Pinpoint the cell where the given text exists, returning its [x, y] midpoint coordinate. 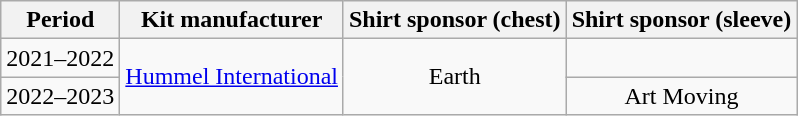
2022–2023 [60, 96]
Shirt sponsor (chest) [454, 20]
Kit manufacturer [232, 20]
Earth [454, 77]
Art Moving [682, 96]
Period [60, 20]
Hummel International [232, 77]
2021–2022 [60, 58]
Shirt sponsor (sleeve) [682, 20]
